Capture the cell that displays the provided text and extract its (x, y) central coordinate. 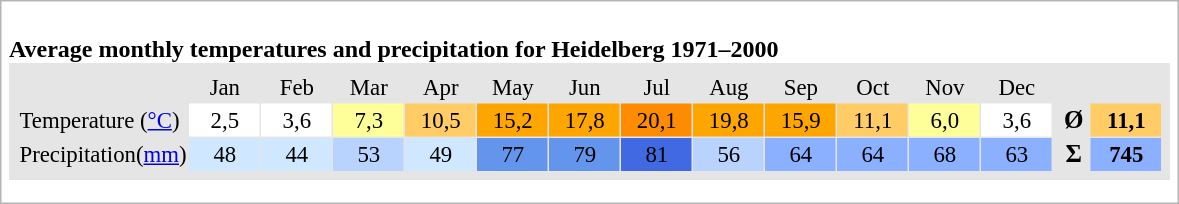
48 (225, 154)
Ø (1072, 120)
20,1 (657, 120)
53 (369, 154)
Dec (1017, 87)
Jun (585, 87)
Aug (729, 87)
15,9 (801, 120)
79 (585, 154)
7,3 (369, 120)
Mar (369, 87)
Jul (657, 87)
Feb (297, 87)
Sep (801, 87)
17,8 (585, 120)
81 (657, 154)
44 (297, 154)
49 (441, 154)
Apr (441, 87)
2,5 (225, 120)
745 (1126, 154)
15,2 (513, 120)
19,8 (729, 120)
63 (1017, 154)
6,0 (945, 120)
Temperature (°C) (103, 120)
Oct (873, 87)
68 (945, 154)
Nov (945, 87)
May (513, 87)
Σ (1072, 154)
10,5 (441, 120)
Jan (225, 87)
77 (513, 154)
56 (729, 154)
Precipitation(mm) (103, 154)
